Extract the (X, Y) coordinate from the center of the cell holding the provided text.  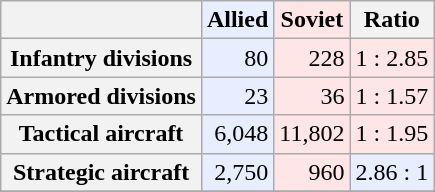
Strategic aircraft (102, 172)
36 (312, 96)
1 : 1.95 (392, 134)
2.86 : 1 (392, 172)
Soviet (312, 20)
2,750 (237, 172)
960 (312, 172)
23 (237, 96)
Infantry divisions (102, 58)
11,802 (312, 134)
Allied (237, 20)
Tactical aircraft (102, 134)
Ratio (392, 20)
1 : 1.57 (392, 96)
1 : 2.85 (392, 58)
6,048 (237, 134)
80 (237, 58)
228 (312, 58)
Armored divisions (102, 96)
